Identify which cell holds the provided text, then report its [x, y] central coordinate. 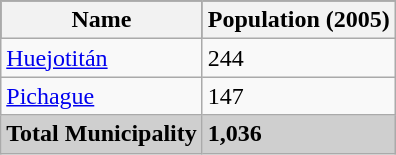
Total Municipality [102, 134]
Huejotitán [102, 58]
1,036 [298, 134]
147 [298, 96]
Name [102, 20]
Pichague [102, 96]
244 [298, 58]
Population (2005) [298, 20]
